Capture the cell that displays the provided text and extract its (x, y) central coordinate. 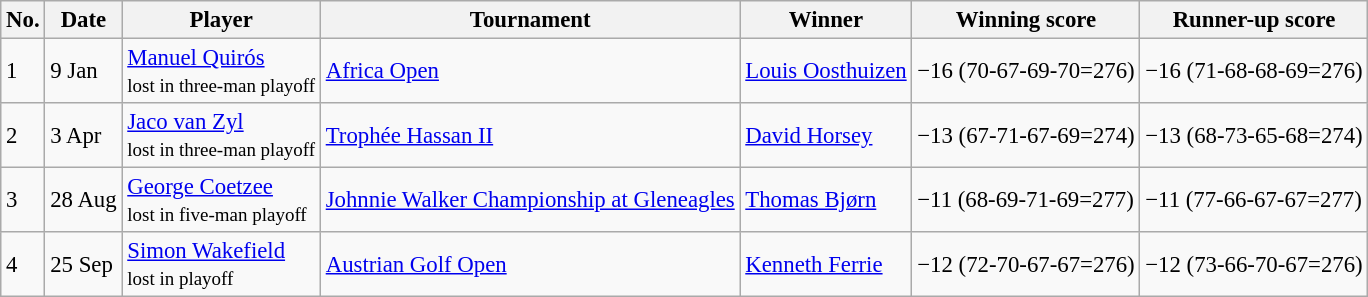
3 Apr (84, 136)
Kenneth Ferrie (826, 264)
−13 (67-71-67-69=274) (1026, 136)
Thomas Bjørn (826, 200)
Player (221, 20)
25 Sep (84, 264)
Austrian Golf Open (530, 264)
No. (23, 20)
2 (23, 136)
−11 (77-66-67-67=277) (1254, 200)
Trophée Hassan II (530, 136)
Tournament (530, 20)
Simon Wakefieldlost in playoff (221, 264)
−13 (68-73-65-68=274) (1254, 136)
Winning score (1026, 20)
1 (23, 72)
Jaco van Zyllost in three-man playoff (221, 136)
Louis Oosthuizen (826, 72)
−16 (71-68-68-69=276) (1254, 72)
9 Jan (84, 72)
Runner-up score (1254, 20)
−12 (72-70-67-67=276) (1026, 264)
George Coetzeelost in five-man playoff (221, 200)
3 (23, 200)
−11 (68-69-71-69=277) (1026, 200)
Johnnie Walker Championship at Gleneagles (530, 200)
28 Aug (84, 200)
David Horsey (826, 136)
−16 (70-67-69-70=276) (1026, 72)
Winner (826, 20)
−12 (73-66-70-67=276) (1254, 264)
Manuel Quiróslost in three-man playoff (221, 72)
Date (84, 20)
Africa Open (530, 72)
4 (23, 264)
